Locate the cell with the specified text and output its [x, y] center coordinate. 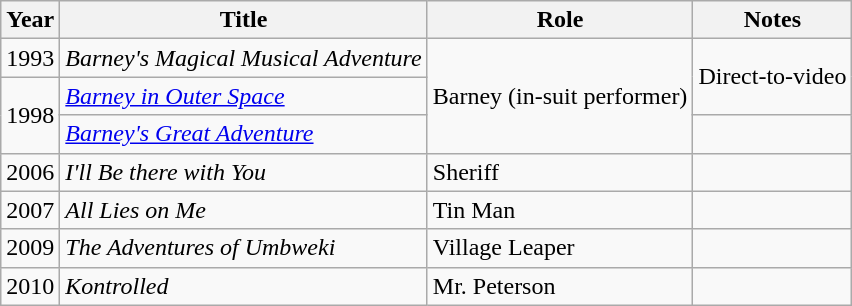
Role [560, 20]
Barney (in-suit performer) [560, 96]
I'll Be there with You [244, 172]
All Lies on Me [244, 210]
Barney's Magical Musical Adventure [244, 58]
Title [244, 20]
Tin Man [560, 210]
2007 [30, 210]
2006 [30, 172]
Direct-to-video [772, 77]
2009 [30, 248]
2010 [30, 286]
Barney in Outer Space [244, 96]
Sheriff [560, 172]
Notes [772, 20]
Village Leaper [560, 248]
The Adventures of Umbweki [244, 248]
Kontrolled [244, 286]
Year [30, 20]
Mr. Peterson [560, 286]
1993 [30, 58]
Barney's Great Adventure [244, 134]
1998 [30, 115]
